Extract the [x, y] coordinate from the center of the cell holding the provided text.  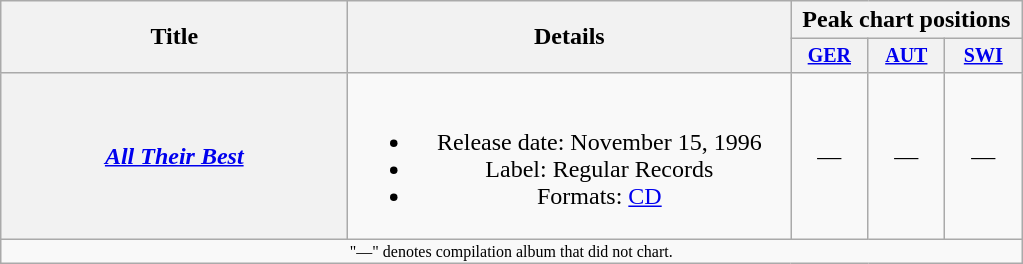
All Their Best [174, 156]
Peak chart positions [906, 20]
Details [570, 37]
AUT [906, 56]
Title [174, 37]
"—" denotes compilation album that did not chart. [512, 251]
Release date: November 15, 1996Label: Regular RecordsFormats: CD [570, 156]
SWI [984, 56]
GER [830, 56]
